Return [x, y] of the center of cell containing provided text 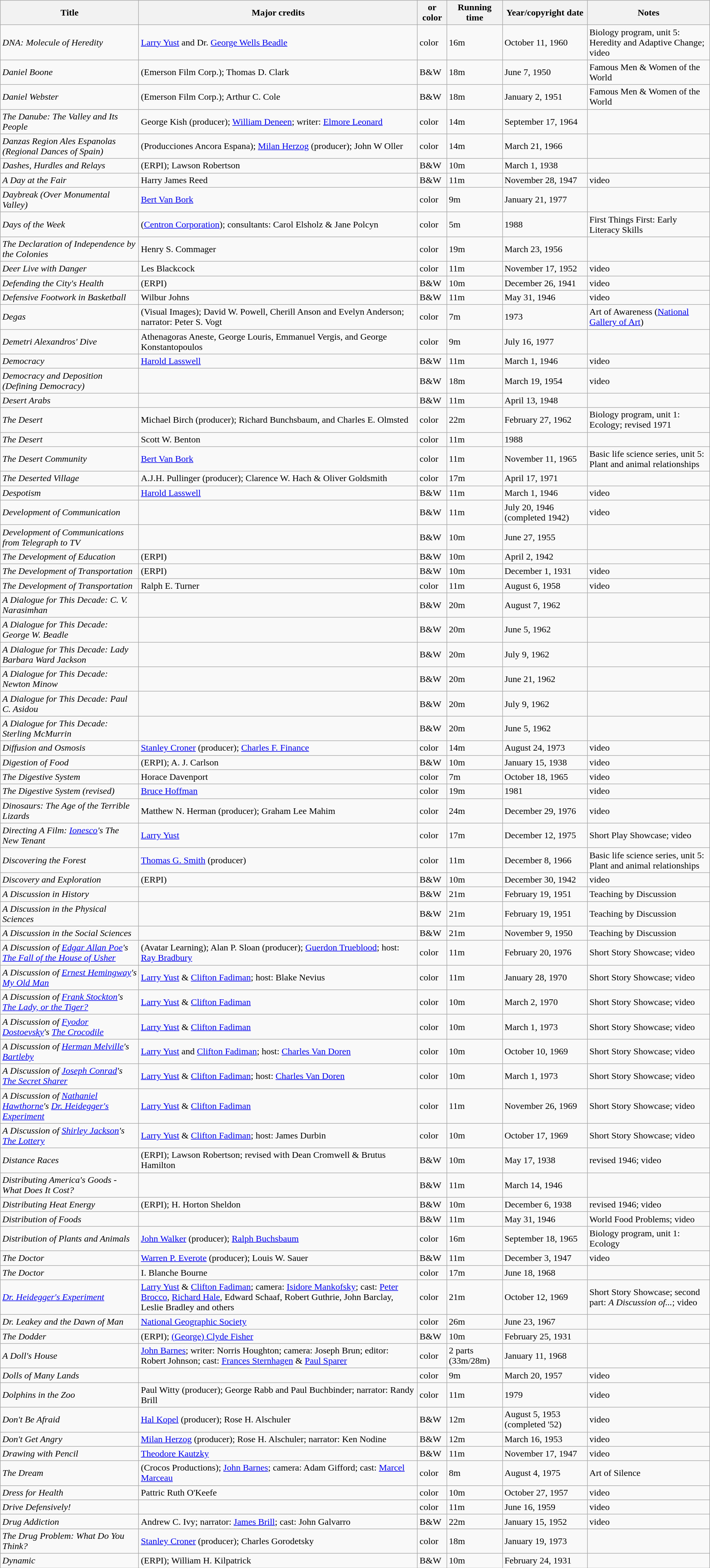
May 17, 1938 [545, 1160]
January 11, 1968 [545, 1356]
The Declaration of Independence by the Colonies [70, 249]
November 17, 1952 [545, 268]
John Barnes; writer: Norris Houghton; camera: Joseph Brun; editor: Robert Johnson; cast: Frances Sternhagen & Paul Sparer [278, 1356]
November 17, 1947 [545, 1454]
Year/copyright date [545, 13]
June 27, 1955 [545, 537]
August 24, 1973 [545, 748]
A Doll's House [70, 1356]
John Walker (producer); Ralph Buchsbaum [278, 1238]
January 15, 1938 [545, 762]
Democracy [70, 361]
1981 [545, 791]
February 24, 1931 [545, 1560]
Wilbur Johns [278, 298]
Dolls of Many Lands [70, 1375]
Despotism [70, 493]
A Discussion of Ernest Hemingway's My Old Man [70, 977]
(ERPI); (George) Clyde Fisher [278, 1336]
1973 [545, 317]
Hal Kopel (producer); Rose H. Alschuler [278, 1419]
Dynamic [70, 1560]
(ERPI); A. J. Carlson [278, 762]
(Visual Images); David W. Powell, Cherill Anson and Evelyn Anderson; narrator: Peter S. Vogt [278, 317]
Democracy and Deposition (Defining Democracy) [70, 381]
The Desert Community [70, 459]
October 10, 1969 [545, 1052]
26m [475, 1322]
Art of Silence [649, 1473]
First Things First: Early Literacy Skills [649, 224]
January 28, 1970 [545, 977]
April 2, 1942 [545, 557]
I. Blanche Bourne [278, 1273]
Dress for Health [70, 1493]
Distance Races [70, 1160]
(ERPI); Lawson Robertson [278, 166]
February 20, 1976 [545, 953]
The Danube: The Valley and Its People [70, 121]
A Dialogue for This Decade: Lady Barbara Ward Jackson [70, 654]
Daniel Boone [70, 72]
December 6, 1938 [545, 1204]
August 4, 1975 [545, 1473]
(Emerson Film Corp.); Thomas D. Clark [278, 72]
June 7, 1950 [545, 72]
Drawing with Pencil [70, 1454]
Les Blackcock [278, 268]
A Discussion of Edgar Allan Poe's The Fall of the House of Usher [70, 953]
A Discussion of Frank Stockton's The Lady, or the Tiger? [70, 1002]
8m [475, 1473]
September 17, 1964 [545, 121]
National Geographic Society [278, 1322]
Degas [70, 317]
A Discussion of Joseph Conrad's The Secret Sharer [70, 1076]
Discovery and Exploration [70, 880]
September 18, 1965 [545, 1238]
June 23, 1967 [545, 1322]
Bruce Hoffman [278, 791]
A Dialogue for This Decade: George W. Beadle [70, 630]
Demetri Alexandros' Dive [70, 342]
Danzas Region Ales Espanolas (Regional Dances of Spain) [70, 146]
Stanley Croner (producer); Charles F. Finance [278, 748]
A Discussion of Herman Melville's Bartleby [70, 1052]
August 6, 1958 [545, 586]
Development of Communication [70, 513]
Larry Yust & Clifton Fadiman; host: Blake Nevius [278, 977]
Development of Communications from Telegraph to TV [70, 537]
Dashes, Hurdles and Relays [70, 166]
Harry James Reed [278, 180]
Dr. Heidegger's Experiment [70, 1297]
Diffusion and Osmosis [70, 748]
Scott W. Benton [278, 439]
Matthew N. Herman (producer); Graham Lee Mahim [278, 811]
A Discussion of Shirley Jackson's The Lottery [70, 1136]
October 17, 1969 [545, 1136]
Defending the City's Health [70, 283]
October 27, 1957 [545, 1493]
A Discussion in History [70, 894]
Ralph E. Turner [278, 586]
April 17, 1971 [545, 478]
December 29, 1976 [545, 811]
A Dialogue for This Decade: Newton Minow [70, 679]
(Emerson Film Corp.); Arthur C. Cole [278, 97]
Distribution of Foods [70, 1219]
Drive Defensively! [70, 1507]
A Dialogue for This Decade: Sterling McMurrin [70, 729]
Drug Addiction [70, 1521]
A Discussion in the Physical Sciences [70, 914]
A Day at the Fair [70, 180]
George Kish (producer); William Deneen; writer: Elmore Leonard [278, 121]
(Crocos Productions); John Barnes; camera: Adam Gifford; cast: Marcel Marceau [278, 1473]
November 28, 1947 [545, 180]
July 16, 1977 [545, 342]
Art of Awareness (National Gallery of Art) [649, 317]
(Avatar Learning); Alan P. Sloan (producer); Guerdon Trueblood; host: Ray Bradbury [278, 953]
The Drug Problem: What Do You Think? [70, 1541]
Thomas G. Smith (producer) [278, 860]
Dinosaurs: The Age of the Terrible Lizards [70, 811]
Larry Yust and Dr. George Wells Beadle [278, 42]
The Digestive System (revised) [70, 791]
Running time [475, 13]
Theodore Kautzky [278, 1454]
Paul Witty (producer); George Rabb and Paul Buchbinder; narrator: Randy Brill [278, 1395]
October 18, 1965 [545, 777]
Biology program, unit 1: Ecology [649, 1238]
Michael Birch (producer); Richard Bunchsbaum, and Charles E. Olmsted [278, 420]
Daybreak (Over Monumental Valley) [70, 199]
June 18, 1968 [545, 1273]
1979 [545, 1395]
December 1, 1931 [545, 571]
Biology program, unit 5: Heredity and Adaptive Change; video [649, 42]
January 21, 1977 [545, 199]
June 16, 1959 [545, 1507]
Title [70, 13]
October 11, 1960 [545, 42]
Larry Yust [278, 836]
Distribution of Plants and Animals [70, 1238]
A Dialogue for This Decade: Paul C. Asidou [70, 704]
5m [475, 224]
August 5, 1953 (completed '52) [545, 1419]
A Discussion of Nathaniel Hawthorne's Dr. Heidegger's Experiment [70, 1106]
March 1, 1938 [545, 166]
The Dodder [70, 1336]
March 2, 1970 [545, 1002]
World Food Problems; video [649, 1219]
Dr. Leakey and the Dawn of Man [70, 1322]
Larry Yust and Clifton Fadiman; host: Charles Van Doren [278, 1052]
Deer Live with Danger [70, 268]
June 21, 1962 [545, 679]
Don't Get Angry [70, 1439]
Days of the Week [70, 224]
Short Play Showcase; video [649, 836]
or color [432, 13]
(Producciones Ancora Espana); Milan Herzog (producer); John W Oller [278, 146]
The Deserted Village [70, 478]
Larry Yust & Clifton Fadiman; host: Charles Van Doren [278, 1076]
Biology program, unit 1: Ecology; revised 1971 [649, 420]
March 20, 1957 [545, 1375]
March 23, 1956 [545, 249]
Don't Be Afraid [70, 1419]
March 16, 1953 [545, 1439]
November 9, 1950 [545, 933]
December 26, 1941 [545, 283]
November 26, 1969 [545, 1106]
A Discussion of Fyodor Dostoevsky's The Crocodile [70, 1027]
December 3, 1947 [545, 1258]
The Dream [70, 1473]
March 14, 1946 [545, 1185]
March 19, 1954 [545, 381]
February 27, 1962 [545, 420]
A.J.H. Pullinger (producer); Clarence W. Hach & Oliver Goldsmith [278, 478]
April 13, 1948 [545, 400]
Notes [649, 13]
Henry S. Commager [278, 249]
Milan Herzog (producer); Rose H. Alschuler; narrator: Ken Nodine [278, 1439]
August 7, 1962 [545, 605]
January 19, 1973 [545, 1541]
February 25, 1931 [545, 1336]
Andrew C. Ivy; narrator: James Brill; cast: John Galvarro [278, 1521]
Daniel Webster [70, 97]
Athenagoras Aneste, George Louris, Emmanuel Vergis, and George Konstantopoulos [278, 342]
(ERPI); Lawson Robertson; revised with Dean Cromwell & Brutus Hamilton [278, 1160]
December 12, 1975 [545, 836]
2 parts (33m/28m) [475, 1356]
December 30, 1942 [545, 880]
DNA: Molecule of Heredity [70, 42]
January 15, 1952 [545, 1521]
March 21, 1966 [545, 146]
Larry Yust & Clifton Fadiman; host: James Durbin [278, 1136]
A Dialogue for This Decade: C. V. Narasimhan [70, 605]
The Digestive System [70, 777]
Dolphins in the Zoo [70, 1395]
24m [475, 811]
(ERPI); William H. Kilpatrick [278, 1560]
Defensive Footwork in Basketball [70, 298]
Discovering the Forest [70, 860]
Directing A Film: Ionesco's The New Tenant [70, 836]
Distributing Heat Energy [70, 1204]
A Discussion in the Social Sciences [70, 933]
December 8, 1966 [545, 860]
Short Story Showcase; second part: A Discussion of...; video [649, 1297]
January 2, 1951 [545, 97]
Desert Arabs [70, 400]
Horace Davenport [278, 777]
(ERPI); H. Horton Sheldon [278, 1204]
Distributing America's Goods - What Does It Cost? [70, 1185]
(Centron Corporation); consultants: Carol Elsholz & Jane Polcyn [278, 224]
Warren P. Everote (producer); Louis W. Sauer [278, 1258]
Major credits [278, 13]
November 11, 1965 [545, 459]
Pattric Ruth O'Keefe [278, 1493]
July 20, 1946 (completed 1942) [545, 513]
Stanley Croner (producer); Charles Gorodetsky [278, 1541]
October 12, 1969 [545, 1297]
Digestion of Food [70, 762]
The Development of Education [70, 557]
